Detect which cell encompasses the target text, then output its [X, Y] center coordinate. 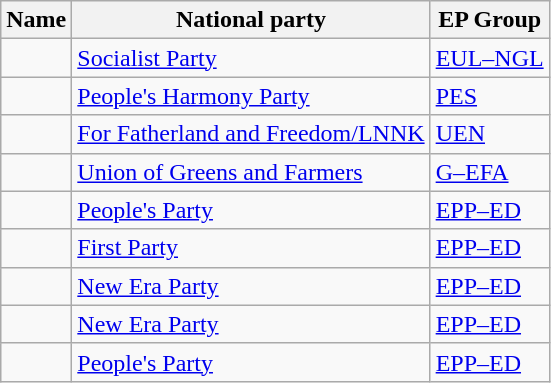
UEN [490, 134]
PES [490, 96]
Name [36, 20]
EP Group [490, 20]
For Fatherland and Freedom/LNNK [251, 134]
First Party [251, 248]
G–EFA [490, 172]
Union of Greens and Farmers [251, 172]
National party [251, 20]
Socialist Party [251, 58]
EUL–NGL [490, 58]
People's Harmony Party [251, 96]
